Search for the cell housing the specified text and yield its [X, Y] center coordinate. 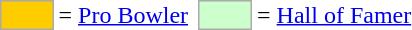
= Pro Bowler [124, 15]
